Determine the (X, Y) coordinate at the center of the cell enclosing the given text.  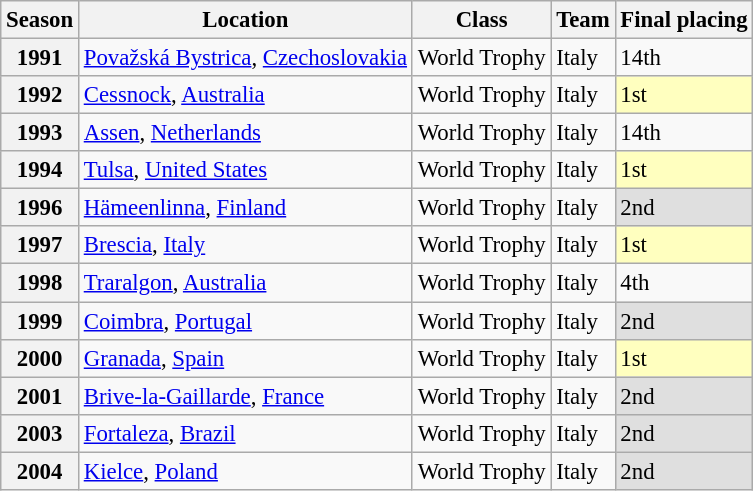
Final placing (684, 20)
4th (684, 283)
1997 (40, 245)
Cessnock, Australia (245, 95)
Fortaleza, Brazil (245, 433)
Class (482, 20)
Hämeenlinna, Finland (245, 208)
1998 (40, 283)
1996 (40, 208)
Location (245, 20)
2000 (40, 358)
Season (40, 20)
Coimbra, Portugal (245, 321)
Assen, Netherlands (245, 133)
1999 (40, 321)
2003 (40, 433)
Team (583, 20)
Kielce, Poland (245, 471)
Brive-la-Gaillarde, France (245, 396)
Tulsa, United States (245, 170)
Granada, Spain (245, 358)
1993 (40, 133)
2004 (40, 471)
2001 (40, 396)
Traralgon, Australia (245, 283)
1992 (40, 95)
Brescia, Italy (245, 245)
Považská Bystrica, Czechoslovakia (245, 58)
1991 (40, 58)
1994 (40, 170)
